Search for the cell housing the specified text and yield its (X, Y) center coordinate. 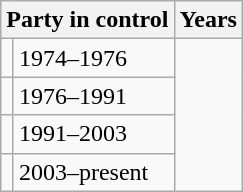
2003–present (94, 172)
Party in control (88, 20)
1991–2003 (94, 134)
1976–1991 (94, 96)
Years (208, 20)
1974–1976 (94, 58)
